For the text-containing cell, return its midpoint in (x, y) coordinate format. 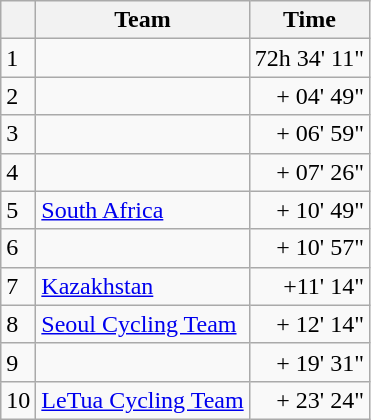
1 (18, 58)
+ 07' 26" (309, 172)
LeTua Cycling Team (142, 400)
South Africa (142, 210)
8 (18, 324)
+ 10' 49" (309, 210)
+ 23' 24" (309, 400)
+ 04' 49" (309, 96)
Time (309, 20)
+11' 14" (309, 286)
2 (18, 96)
+ 10' 57" (309, 248)
3 (18, 134)
Kazakhstan (142, 286)
10 (18, 400)
+ 06' 59" (309, 134)
4 (18, 172)
+ 12' 14" (309, 324)
9 (18, 362)
5 (18, 210)
7 (18, 286)
72h 34' 11" (309, 58)
Team (142, 20)
6 (18, 248)
Seoul Cycling Team (142, 324)
+ 19' 31" (309, 362)
